Locate the cell with the specified text and output its (x, y) center coordinate. 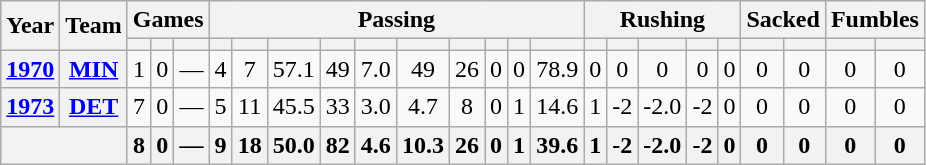
10.3 (422, 145)
50.0 (294, 145)
5 (220, 107)
4.6 (376, 145)
Fumbles (874, 20)
MIN (94, 69)
3.0 (376, 107)
39.6 (558, 145)
Team (94, 26)
1973 (30, 107)
9 (220, 145)
4 (220, 69)
Rushing (662, 20)
33 (338, 107)
Year (30, 26)
14.6 (558, 107)
45.5 (294, 107)
DET (94, 107)
57.1 (294, 69)
82 (338, 145)
Passing (396, 20)
Sacked (783, 20)
11 (250, 107)
Games (168, 20)
78.9 (558, 69)
1970 (30, 69)
7.0 (376, 69)
18 (250, 145)
4.7 (422, 107)
